For the text-containing cell, return its midpoint in [x, y] coordinate format. 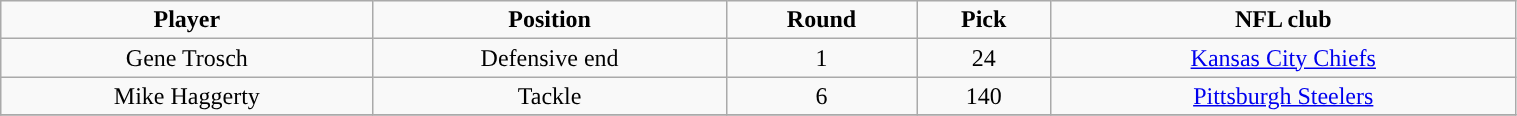
140 [984, 96]
Mike Haggerty [187, 96]
Tackle [550, 96]
Gene Trosch [187, 58]
Player [187, 20]
Pick [984, 20]
Position [550, 20]
24 [984, 58]
Kansas City Chiefs [1283, 58]
Defensive end [550, 58]
Round [822, 20]
NFL club [1283, 20]
1 [822, 58]
Pittsburgh Steelers [1283, 96]
6 [822, 96]
